Search for the cell housing the specified text and yield its (x, y) center coordinate. 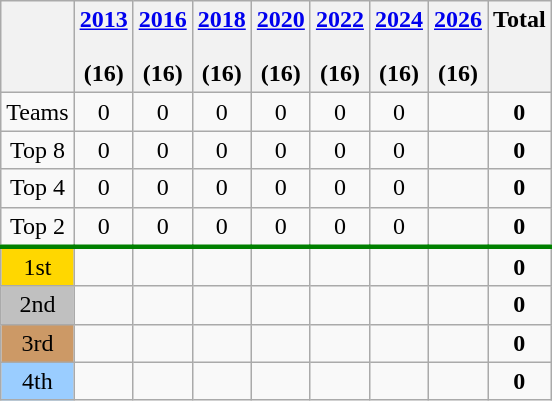
Total (520, 47)
2nd (38, 305)
2018 (16) (222, 47)
2013 (16) (104, 47)
2020 (16) (280, 47)
1st (38, 267)
Top 4 (38, 188)
Top 2 (38, 227)
2026 (16) (458, 47)
Teams (38, 112)
2024 (16) (398, 47)
4th (38, 381)
Top 8 (38, 150)
2016 (16) (162, 47)
3rd (38, 343)
2022 (16) (340, 47)
